Output the (x, y) coordinate of the center of the cell containing the given text.  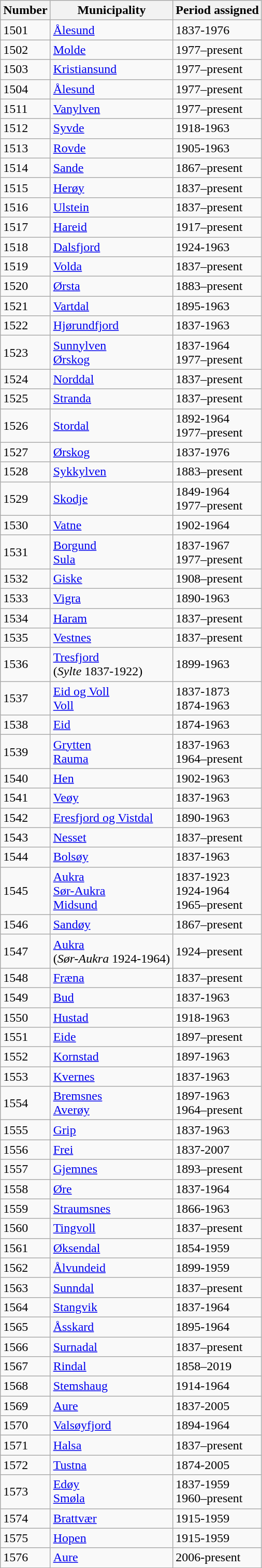
Sykkylven (112, 472)
BremsnesAverøy (112, 1103)
1504 (25, 89)
1924-1963 (217, 247)
1837-19231924-19641965–present (217, 891)
Eid (112, 725)
1531 (25, 552)
Kristiansund (112, 69)
1550 (25, 1018)
Ålvundeid (112, 1268)
Eresfjord og Vistdal (112, 818)
Sandøy (112, 924)
1555 (25, 1130)
Halsa (112, 1445)
1866-1963 (217, 1209)
Hjørundfjord (112, 326)
1529 (25, 498)
Stordal (112, 426)
1567 (25, 1367)
1526 (25, 426)
Period assigned (217, 10)
1564 (25, 1307)
1837-2007 (217, 1150)
1897-1963 (217, 1057)
Volda (112, 267)
1854-1959 (217, 1248)
1549 (25, 997)
1542 (25, 818)
2006-present (217, 1558)
1895-1963 (217, 306)
1522 (25, 326)
1523 (25, 352)
1837-18731874-1963 (217, 698)
Vartdal (112, 306)
1538 (25, 725)
1568 (25, 1386)
Fræna (112, 978)
Stangvik (112, 1307)
Vanylven (112, 109)
Øre (112, 1189)
1562 (25, 1268)
Sunndal (112, 1287)
Tingvoll (112, 1228)
1899-1963 (217, 665)
Ørsta (112, 286)
1895-1964 (217, 1327)
Municipality (112, 10)
1520 (25, 286)
1570 (25, 1426)
Vestnes (112, 638)
Frei (112, 1150)
1540 (25, 778)
Stemshaug (112, 1386)
1513 (25, 148)
1908–present (217, 578)
Ulstein (112, 207)
1894-1964 (217, 1426)
1837-19591960–present (217, 1491)
1858–2019 (217, 1367)
Åsskard (112, 1327)
1892-19641977–present (217, 426)
Number (25, 10)
Grip (112, 1130)
1502 (25, 50)
1569 (25, 1406)
1525 (25, 399)
1543 (25, 837)
Vatne (112, 525)
1837-19631964–present (217, 752)
1545 (25, 891)
GryttenRauma (112, 752)
Hareid (112, 227)
1558 (25, 1189)
1534 (25, 618)
1528 (25, 472)
1571 (25, 1445)
Syvde (112, 128)
1533 (25, 598)
1556 (25, 1150)
1547 (25, 951)
1561 (25, 1248)
1516 (25, 207)
1924–present (217, 951)
1551 (25, 1037)
1902-1963 (217, 778)
1518 (25, 247)
1553 (25, 1077)
Herøy (112, 187)
1575 (25, 1538)
1905-1963 (217, 148)
Surnadal (112, 1347)
Giske (112, 578)
1574 (25, 1518)
1560 (25, 1228)
1512 (25, 128)
1897–present (217, 1037)
1914-1964 (217, 1386)
Hen (112, 778)
1897-19631964–present (217, 1103)
1893–present (217, 1169)
1515 (25, 187)
1519 (25, 267)
Eide (112, 1037)
1559 (25, 1209)
Tustna (112, 1465)
1537 (25, 698)
1546 (25, 924)
1527 (25, 452)
1837-2005 (217, 1406)
AukraSør-AukraMidsund (112, 891)
Øksendal (112, 1248)
1874-2005 (217, 1465)
Valsøyfjord (112, 1426)
1501 (25, 30)
1548 (25, 978)
1521 (25, 306)
1565 (25, 1327)
Kvernes (112, 1077)
Aukra(Sør-Aukra 1924-1964) (112, 951)
1552 (25, 1057)
Haram (112, 618)
Rovde (112, 148)
Molde (112, 50)
1837-19671977–present (217, 552)
Rindal (112, 1367)
1874-1963 (217, 725)
1849-19641977–present (217, 498)
1837-19641977–present (217, 352)
Hustad (112, 1018)
Sande (112, 168)
Bolsøy (112, 857)
1544 (25, 857)
1573 (25, 1491)
EdøySmøla (112, 1491)
Kornstad (112, 1057)
Nesset (112, 837)
1524 (25, 379)
1572 (25, 1465)
Brattvær (112, 1518)
Dalsfjord (112, 247)
BorgundSula (112, 552)
1514 (25, 168)
Veøy (112, 798)
Vigra (112, 598)
1576 (25, 1558)
1503 (25, 69)
1517 (25, 227)
1541 (25, 798)
1917–present (217, 227)
1557 (25, 1169)
1530 (25, 525)
Stranda (112, 399)
Eid og VollVoll (112, 698)
1535 (25, 638)
Ørskog (112, 452)
1566 (25, 1347)
Tresfjord(Sylte 1837-1922) (112, 665)
1511 (25, 109)
Straumsnes (112, 1209)
1539 (25, 752)
1554 (25, 1103)
1899-1959 (217, 1268)
Hopen (112, 1538)
1532 (25, 578)
1563 (25, 1287)
Gjemnes (112, 1169)
1536 (25, 665)
1902-1964 (217, 525)
Skodje (112, 498)
SunnylvenØrskog (112, 352)
Norddal (112, 379)
Bud (112, 997)
